From the cell containing the given text, extract its center point as (X, Y) coordinate. 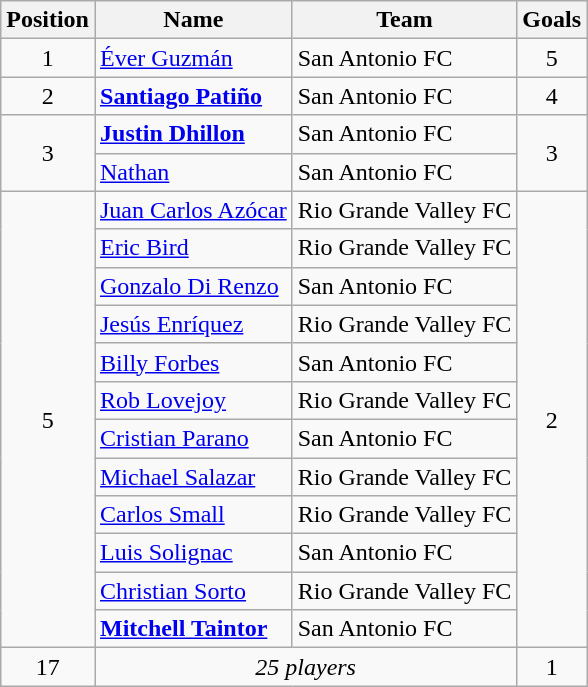
Mitchell Taintor (193, 629)
Christian Sorto (193, 591)
Billy Forbes (193, 362)
Éver Guzmán (193, 58)
Gonzalo Di Renzo (193, 286)
Santiago Patiño (193, 96)
Carlos Small (193, 515)
4 (552, 96)
Position (48, 20)
Jesús Enríquez (193, 324)
25 players (305, 667)
Team (404, 20)
Nathan (193, 172)
Cristian Parano (193, 438)
Justin Dhillon (193, 134)
Rob Lovejoy (193, 400)
Goals (552, 20)
Juan Carlos Azócar (193, 210)
Michael Salazar (193, 477)
Eric Bird (193, 248)
Luis Solignac (193, 553)
17 (48, 667)
Name (193, 20)
